Identify which cell holds the provided text, then report its (x, y) central coordinate. 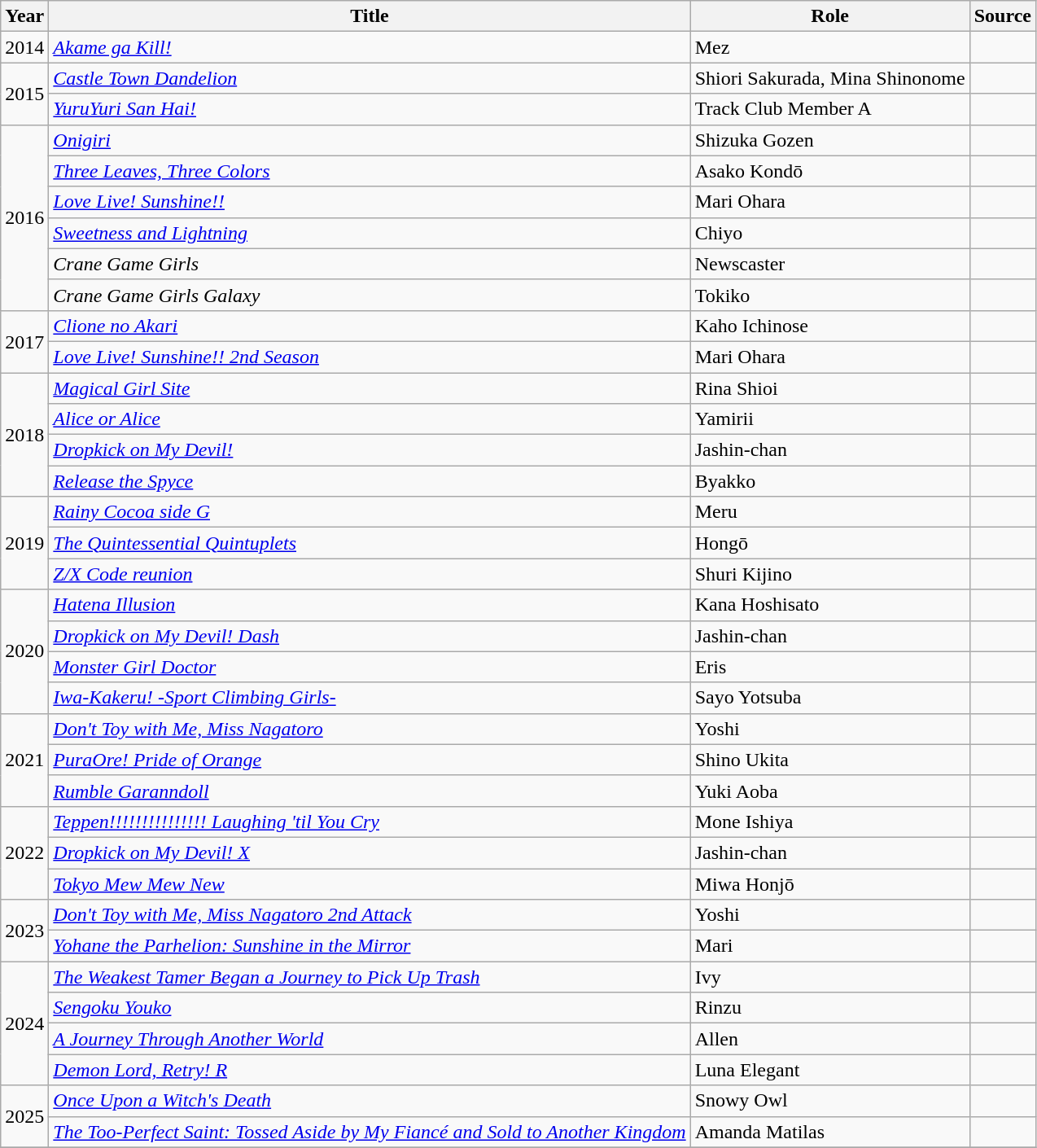
Amanda Matilas (830, 1132)
Akame ga Kill! (370, 47)
Byakko (830, 481)
Yamirii (830, 419)
Clione no Akari (370, 326)
Rina Shioi (830, 388)
Dropkick on My Devil! X (370, 852)
Dropkick on My Devil! (370, 450)
Allen (830, 1039)
The Quintessential Quintuplets (370, 543)
Track Club Member A (830, 109)
2025 (24, 1116)
2021 (24, 760)
Mone Ishiya (830, 822)
2014 (24, 47)
Snowy Owl (830, 1101)
2024 (24, 1023)
Asako Kondō (830, 171)
Rinzu (830, 1008)
Eris (830, 667)
Love Live! Sunshine!! 2nd Season (370, 357)
Alice or Alice (370, 419)
Mari (830, 946)
2018 (24, 435)
Castle Town Dandelion (370, 78)
Role (830, 16)
Luna Elegant (830, 1070)
Newscaster (830, 264)
2019 (24, 543)
YuruYuri San Hai! (370, 109)
Yohane the Parhelion: Sunshine in the Mirror (370, 946)
The Weakest Tamer Began a Journey to Pick Up Trash (370, 977)
Hongō (830, 543)
2020 (24, 651)
Sayo Yotsuba (830, 698)
Shizuka Gozen (830, 140)
Rainy Cocoa side G (370, 512)
Ivy (830, 977)
Teppen!!!!!!!!!!!!!!! Laughing 'til You Cry (370, 822)
Release the Spyce (370, 481)
Meru (830, 512)
Onigiri (370, 140)
Year (24, 16)
Kana Hoshisato (830, 605)
Source (1003, 16)
Shuri Kijino (830, 574)
Demon Lord, Retry! R (370, 1070)
Dropkick on My Devil! Dash (370, 636)
Tokiko (830, 295)
2015 (24, 94)
Z/X Code reunion (370, 574)
Hatena Illusion (370, 605)
2016 (24, 217)
PuraOre! Pride of Orange (370, 760)
Tokyo Mew Mew New (370, 883)
Three Leaves, Three Colors (370, 171)
Kaho Ichinose (830, 326)
2022 (24, 852)
Sweetness and Lightning (370, 233)
Mez (830, 47)
The Too-Perfect Saint: Tossed Aside by My Fiancé and Sold to Another Kingdom (370, 1132)
A Journey Through Another World (370, 1039)
Sengoku Youko (370, 1008)
Crane Game Girls (370, 264)
Shino Ukita (830, 760)
2023 (24, 931)
Shiori Sakurada, Mina Shinonome (830, 78)
Yuki Aoba (830, 791)
Rumble Garanndoll (370, 791)
Don't Toy with Me, Miss Nagatoro (370, 729)
2017 (24, 341)
Chiyo (830, 233)
Monster Girl Doctor (370, 667)
Crane Game Girls Galaxy (370, 295)
Iwa-Kakeru! -Sport Climbing Girls- (370, 698)
Love Live! Sunshine!! (370, 202)
Once Upon a Witch's Death (370, 1101)
Magical Girl Site (370, 388)
Don't Toy with Me, Miss Nagatoro 2nd Attack (370, 915)
Miwa Honjō (830, 883)
Title (370, 16)
